Pinpoint the cell where the given text exists, returning its (X, Y) midpoint coordinate. 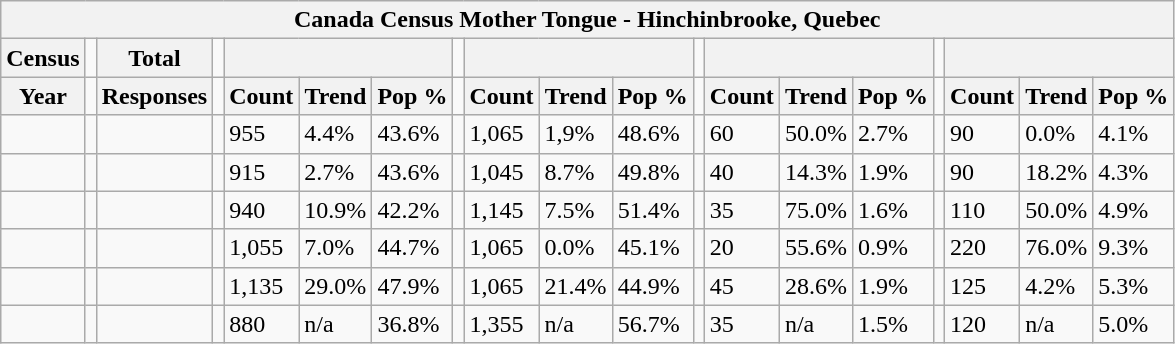
Census (43, 58)
55.6% (816, 248)
Responses (154, 96)
1.5% (892, 324)
120 (982, 324)
75.0% (816, 210)
14.3% (816, 172)
10.9% (336, 210)
880 (262, 324)
4.3% (1134, 172)
4.1% (1134, 134)
Year (43, 96)
5.0% (1134, 324)
8.7% (576, 172)
Canada Census Mother Tongue - Hinchinbrooke, Quebec (588, 20)
49.8% (652, 172)
955 (262, 134)
940 (262, 210)
Total (154, 58)
1.6% (892, 210)
45 (742, 286)
44.7% (412, 248)
915 (262, 172)
29.0% (336, 286)
56.7% (652, 324)
45.1% (652, 248)
40 (742, 172)
4.2% (1056, 286)
1,135 (262, 286)
18.2% (1056, 172)
4.4% (336, 134)
1,145 (502, 210)
42.2% (412, 210)
1,9% (576, 134)
44.9% (652, 286)
7.5% (576, 210)
48.6% (652, 134)
21.4% (576, 286)
1,355 (502, 324)
1,055 (262, 248)
28.6% (816, 286)
51.4% (652, 210)
76.0% (1056, 248)
0.9% (892, 248)
110 (982, 210)
20 (742, 248)
47.9% (412, 286)
220 (982, 248)
4.9% (1134, 210)
5.3% (1134, 286)
1,045 (502, 172)
7.0% (336, 248)
36.8% (412, 324)
60 (742, 134)
9.3% (1134, 248)
125 (982, 286)
